Locate the cell with the specified text and output its (x, y) center coordinate. 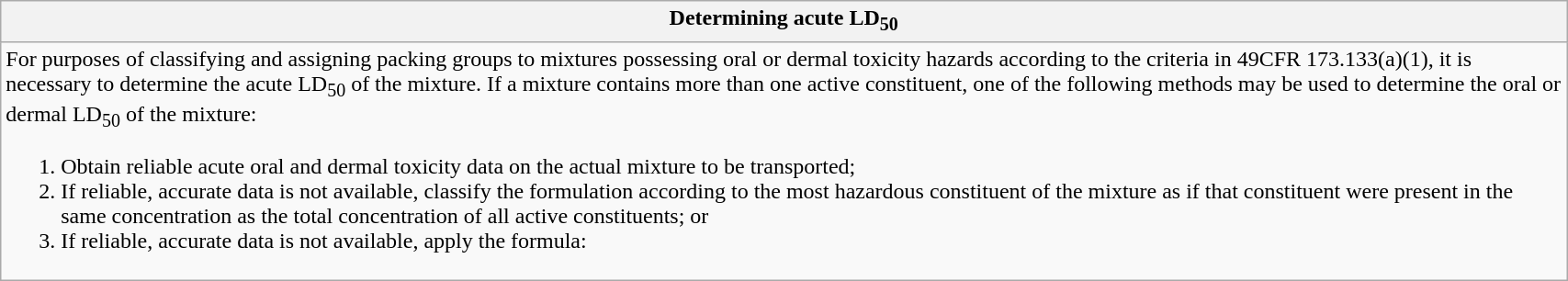
Determining acute LD50 (784, 21)
